Capture the cell that displays the provided text and extract its [X, Y] central coordinate. 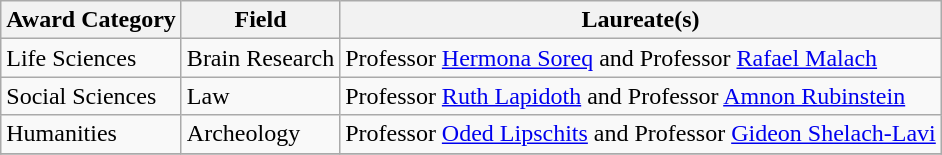
Professor Ruth Lapidoth and Professor Amnon Rubinstein [641, 96]
Humanities [92, 134]
Brain Research [260, 58]
Life Sciences [92, 58]
Laureate(s) [641, 20]
Archeology [260, 134]
Social Sciences [92, 96]
Professor Hermona Soreq and Professor Rafael Malach [641, 58]
Professor Oded Lipschits and Professor Gideon Shelach-Lavi [641, 134]
Law [260, 96]
Field [260, 20]
Award Category [92, 20]
